Return the (X, Y) coordinate for the center point of the cell that contains the specified text.  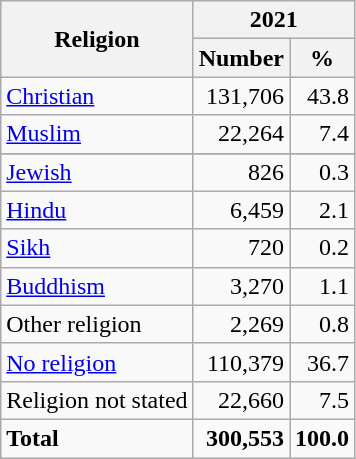
300,553 (241, 438)
2021 (274, 20)
826 (241, 172)
7.5 (322, 400)
0.8 (322, 324)
43.8 (322, 96)
0.2 (322, 248)
110,379 (241, 362)
1.1 (322, 286)
No religion (97, 362)
Jewish (97, 172)
22,264 (241, 134)
Number (241, 58)
Buddhism (97, 286)
Religion not stated (97, 400)
Muslim (97, 134)
Total (97, 438)
100.0 (322, 438)
7.4 (322, 134)
Sikh (97, 248)
720 (241, 248)
Other religion (97, 324)
Hindu (97, 210)
Christian (97, 96)
3,270 (241, 286)
22,660 (241, 400)
131,706 (241, 96)
Religion (97, 39)
6,459 (241, 210)
% (322, 58)
2,269 (241, 324)
2.1 (322, 210)
0.3 (322, 172)
36.7 (322, 362)
